From the cell containing the given text, extract its center point as (X, Y) coordinate. 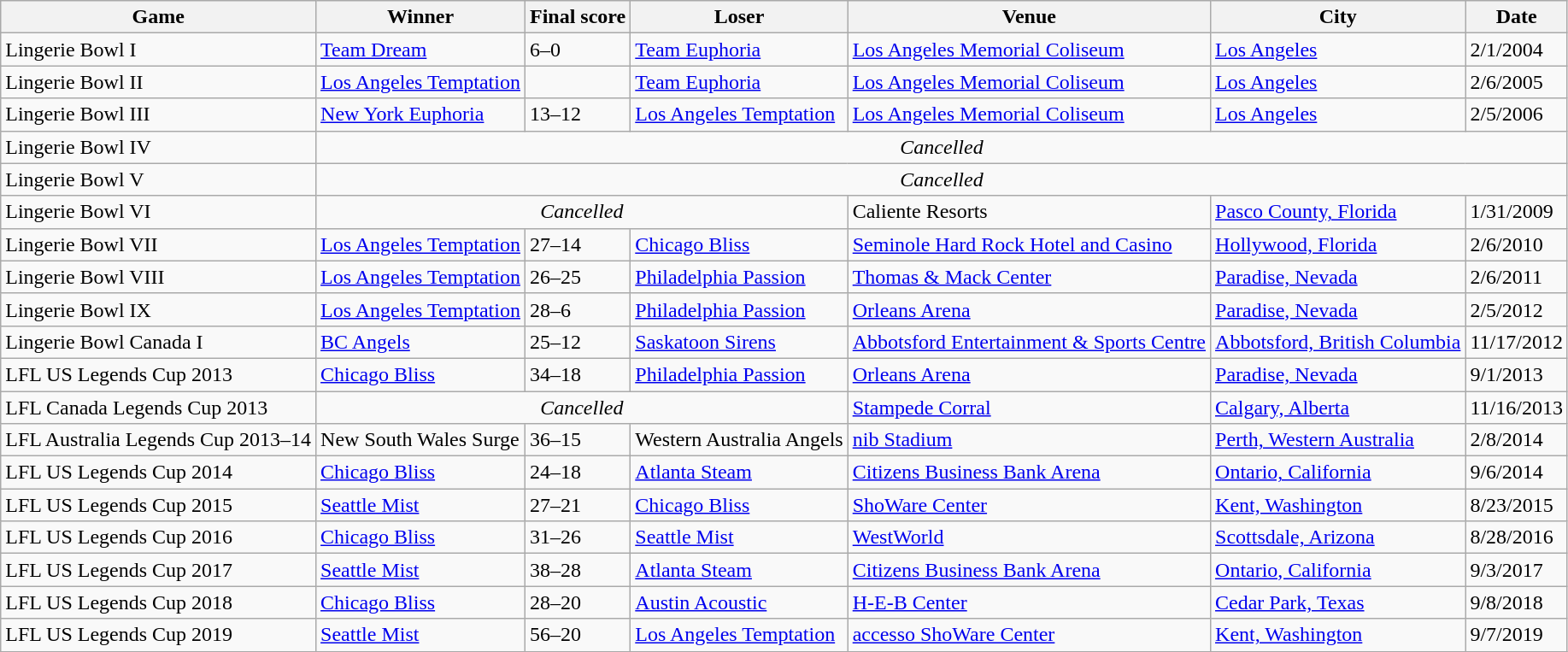
Saskatoon Sirens (739, 342)
2/6/2011 (1517, 277)
LFL US Legends Cup 2013 (159, 374)
Lingerie Bowl VI (159, 212)
LFL US Legends Cup 2018 (159, 602)
Thomas & Mack Center (1029, 277)
ShoWare Center (1029, 505)
nib Stadium (1029, 440)
9/3/2017 (1517, 570)
26–25 (578, 277)
LFL Canada Legends Cup 2013 (159, 408)
2/6/2005 (1517, 82)
25–12 (578, 342)
Loser (739, 17)
LFL US Legends Cup 2015 (159, 505)
31–26 (578, 537)
2/1/2004 (1517, 50)
13–12 (578, 115)
Lingerie Bowl VII (159, 244)
Lingerie Bowl III (159, 115)
LFL US Legends Cup 2017 (159, 570)
City (1338, 17)
Calgary, Alberta (1338, 408)
36–15 (578, 440)
H-E-B Center (1029, 602)
9/7/2019 (1517, 635)
Lingerie Bowl Canada I (159, 342)
8/23/2015 (1517, 505)
Lingerie Bowl VIII (159, 277)
9/1/2013 (1517, 374)
Scottsdale, Arizona (1338, 537)
LFL US Legends Cup 2019 (159, 635)
LFL Australia Legends Cup 2013–14 (159, 440)
8/28/2016 (1517, 537)
Venue (1029, 17)
Perth, Western Australia (1338, 440)
2/6/2010 (1517, 244)
Caliente Resorts (1029, 212)
2/5/2012 (1517, 309)
27–14 (578, 244)
56–20 (578, 635)
9/8/2018 (1517, 602)
Lingerie Bowl II (159, 82)
BC Angels (420, 342)
Hollywood, Florida (1338, 244)
Lingerie Bowl V (159, 179)
New South Wales Surge (420, 440)
Lingerie Bowl IV (159, 147)
28–20 (578, 602)
accesso ShoWare Center (1029, 635)
Winner (420, 17)
2/8/2014 (1517, 440)
Pasco County, Florida (1338, 212)
11/17/2012 (1517, 342)
Abbotsford, British Columbia (1338, 342)
Cedar Park, Texas (1338, 602)
27–21 (578, 505)
New York Euphoria (420, 115)
Final score (578, 17)
Lingerie Bowl IX (159, 309)
11/16/2013 (1517, 408)
9/6/2014 (1517, 473)
LFL US Legends Cup 2016 (159, 537)
Team Dream (420, 50)
24–18 (578, 473)
Abbotsford Entertainment & Sports Centre (1029, 342)
2/5/2006 (1517, 115)
Austin Acoustic (739, 602)
38–28 (578, 570)
LFL US Legends Cup 2014 (159, 473)
28–6 (578, 309)
6–0 (578, 50)
Seminole Hard Rock Hotel and Casino (1029, 244)
WestWorld (1029, 537)
1/31/2009 (1517, 212)
Western Australia Angels (739, 440)
Game (159, 17)
Date (1517, 17)
34–18 (578, 374)
Stampede Corral (1029, 408)
Lingerie Bowl I (159, 50)
